Identify which cell holds the provided text, then report its [X, Y] central coordinate. 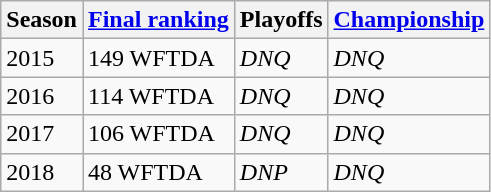
2018 [42, 172]
106 WFTDA [158, 134]
2015 [42, 58]
Championship [409, 20]
48 WFTDA [158, 172]
2016 [42, 96]
114 WFTDA [158, 96]
149 WFTDA [158, 58]
Final ranking [158, 20]
Playoffs [281, 20]
DNP [281, 172]
Season [42, 20]
2017 [42, 134]
